Return the (x, y) coordinate for the center point of the cell that contains the specified text.  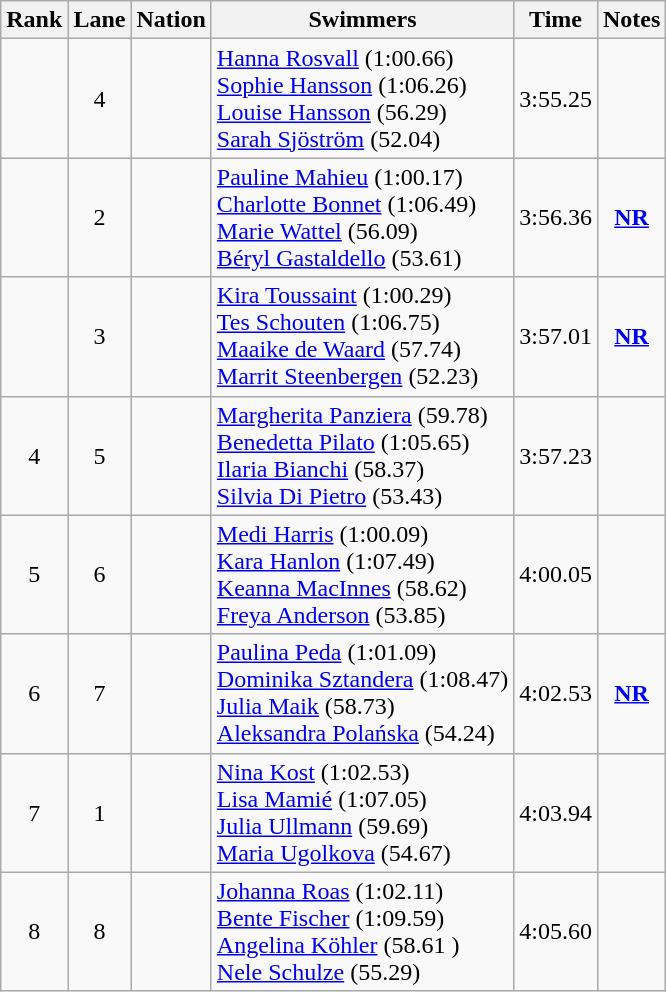
Nation (171, 20)
Johanna Roas (1:02.11)Bente Fischer (1:09.59)Angelina Köhler (58.61 )Nele Schulze (55.29) (362, 932)
4:03.94 (556, 812)
Notes (631, 20)
Paulina Peda (1:01.09)Dominika Sztandera (1:08.47)Julia Maik (58.73)Aleksandra Polańska (54.24) (362, 694)
3:57.23 (556, 456)
Margherita Panziera (59.78)Benedetta Pilato (1:05.65)Ilaria Bianchi (58.37)Silvia Di Pietro (53.43) (362, 456)
Medi Harris (1:00.09)Kara Hanlon (1:07.49)Keanna MacInnes (58.62)Freya Anderson (53.85) (362, 574)
Pauline Mahieu (1:00.17)Charlotte Bonnet (1:06.49)Marie Wattel (56.09)Béryl Gastaldello (53.61) (362, 218)
Time (556, 20)
4:00.05 (556, 574)
3:56.36 (556, 218)
Rank (34, 20)
2 (100, 218)
Kira Toussaint (1:00.29)Tes Schouten (1:06.75)Maaike de Waard (57.74)Marrit Steenbergen (52.23) (362, 336)
3:55.25 (556, 98)
3 (100, 336)
Nina Kost (1:02.53)Lisa Mamié (1:07.05)Julia Ullmann (59.69)Maria Ugolkova (54.67) (362, 812)
4:02.53 (556, 694)
1 (100, 812)
Lane (100, 20)
4:05.60 (556, 932)
3:57.01 (556, 336)
Swimmers (362, 20)
Hanna Rosvall (1:00.66)Sophie Hansson (1:06.26)Louise Hansson (56.29)Sarah Sjöström (52.04) (362, 98)
